Identify which cell holds the provided text, then report its (x, y) central coordinate. 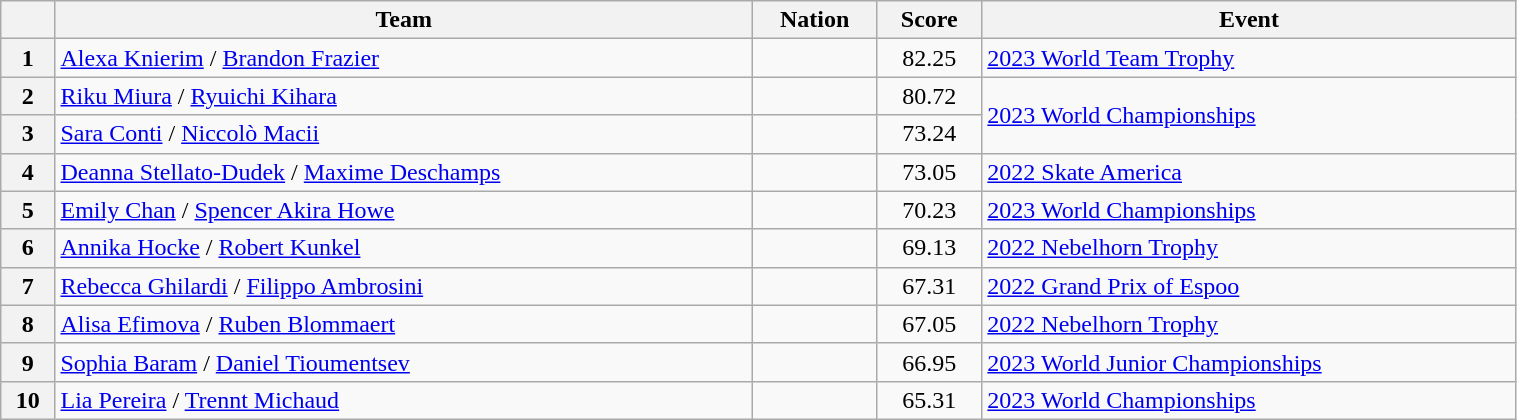
Annika Hocke / Robert Kunkel (404, 248)
69.13 (930, 248)
Team (404, 20)
1 (28, 58)
80.72 (930, 96)
73.05 (930, 172)
Deanna Stellato-Dudek / Maxime Deschamps (404, 172)
Sophia Baram / Daniel Tioumentsev (404, 362)
66.95 (930, 362)
Alisa Efimova / Ruben Blommaert (404, 324)
Nation (814, 20)
2022 Skate America (1249, 172)
2 (28, 96)
Riku Miura / Ryuichi Kihara (404, 96)
2023 World Junior Championships (1249, 362)
67.31 (930, 286)
4 (28, 172)
70.23 (930, 210)
65.31 (930, 400)
Alexa Knierim / Brandon Frazier (404, 58)
2022 Grand Prix of Espoo (1249, 286)
2023 World Team Trophy (1249, 58)
7 (28, 286)
73.24 (930, 134)
10 (28, 400)
5 (28, 210)
8 (28, 324)
Emily Chan / Spencer Akira Howe (404, 210)
6 (28, 248)
3 (28, 134)
9 (28, 362)
Rebecca Ghilardi / Filippo Ambrosini (404, 286)
Event (1249, 20)
Lia Pereira / Trennt Michaud (404, 400)
82.25 (930, 58)
Score (930, 20)
Sara Conti / Niccolò Macii (404, 134)
67.05 (930, 324)
